Detect which cell encompasses the target text, then output its (X, Y) center coordinate. 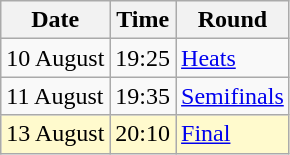
Semifinals (233, 96)
Heats (233, 58)
Date (56, 20)
20:10 (143, 134)
Time (143, 20)
13 August (56, 134)
Round (233, 20)
10 August (56, 58)
Final (233, 134)
11 August (56, 96)
19:35 (143, 96)
19:25 (143, 58)
